From the cell containing the given text, extract its center point as [X, Y] coordinate. 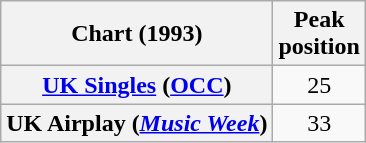
25 [319, 85]
Peakposition [319, 34]
33 [319, 123]
UK Singles (OCC) [137, 85]
Chart (1993) [137, 34]
UK Airplay (Music Week) [137, 123]
